Provide the (X, Y) coordinate of the cell's center where the given text is located.  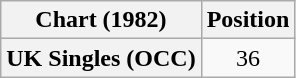
UK Singles (OCC) (101, 58)
Chart (1982) (101, 20)
Position (248, 20)
36 (248, 58)
